Pinpoint the cell where the given text exists, returning its (X, Y) midpoint coordinate. 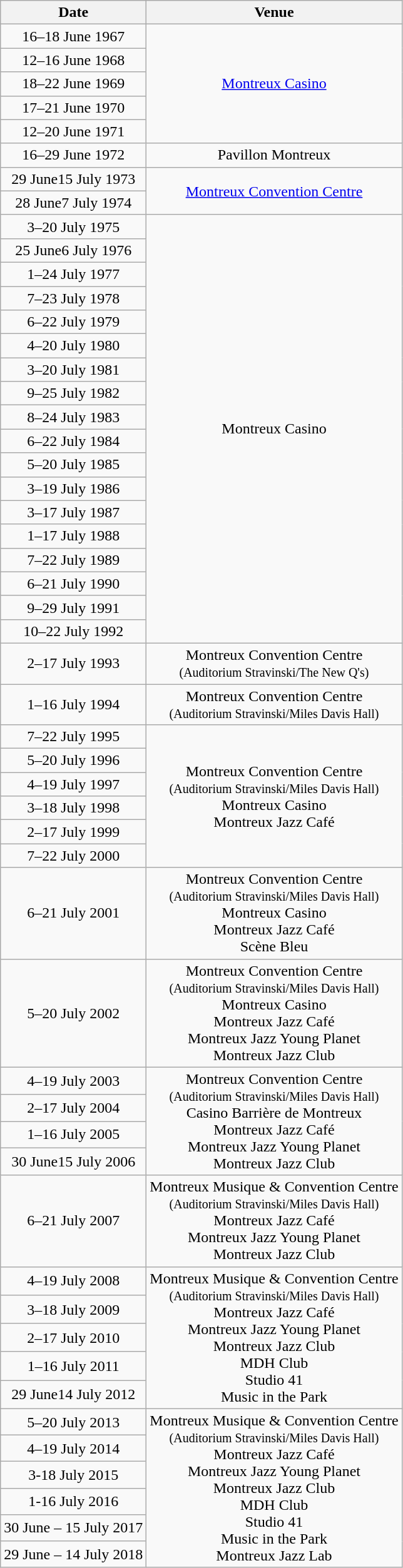
12–20 June 1971 (74, 131)
1–16 July 2011 (74, 1366)
30 June15 July 2006 (74, 1162)
3-18 July 2015 (74, 1475)
2–17 July 1993 (74, 663)
4–19 July 2014 (74, 1449)
6–22 July 1984 (74, 441)
5–20 July 2002 (74, 1013)
2–17 July 1999 (74, 832)
5–20 July 1996 (74, 761)
4–19 July 2008 (74, 1281)
Venue (274, 13)
Montreux Musique & Convention Centre (Auditorium Stravinski/Miles Davis Hall)Montreux Jazz CaféMontreux Jazz Young PlanetMontreux Jazz Club (274, 1221)
7–22 July 1989 (74, 560)
7–23 July 1978 (74, 298)
1-16 July 2016 (74, 1501)
1–16 July 2005 (74, 1135)
9–25 July 1982 (74, 393)
5–20 July 1985 (74, 465)
Date (74, 13)
25 June6 July 1976 (74, 250)
5–20 July 2013 (74, 1422)
6–21 July 2007 (74, 1221)
2–17 July 2010 (74, 1337)
9–29 July 1991 (74, 607)
10–22 July 1992 (74, 631)
3–20 July 1981 (74, 370)
17–21 June 1970 (74, 108)
Montreux Convention Centre (Auditorium Stravinski/Miles Davis Hall)Montreux CasinoMontreux Jazz Café (274, 796)
4–19 July 2003 (74, 1081)
1–16 July 1994 (74, 704)
4–20 July 1980 (74, 346)
2–17 July 2004 (74, 1107)
16–29 June 1972 (74, 155)
30 June – 15 July 2017 (74, 1528)
29 June – 14 July 2018 (74, 1554)
3–20 July 1975 (74, 226)
18–22 June 1969 (74, 84)
4–19 July 1997 (74, 784)
Montreux Convention Centre (Auditorium Stravinski/Miles Davis Hall) (274, 704)
3–18 July 2009 (74, 1310)
Montreux Convention Centre (Auditorium Stravinski/The New Q's) (274, 663)
12–16 June 1968 (74, 60)
7–22 July 2000 (74, 856)
8–24 July 1983 (74, 417)
6–22 July 1979 (74, 322)
Montreux Convention Centre (Auditorium Stravinski/Miles Davis Hall)Montreux CasinoMontreux Jazz CaféMontreux Jazz Young PlanetMontreux Jazz Club (274, 1013)
3–17 July 1987 (74, 512)
Montreux Convention Centre (274, 191)
Montreux Convention Centre (Auditorium Stravinski/Miles Davis Hall)Montreux CasinoMontreux Jazz CaféScène Bleu (274, 913)
29 June14 July 2012 (74, 1395)
1–17 July 1988 (74, 536)
6–21 July 2001 (74, 913)
3–18 July 1998 (74, 808)
16–18 June 1967 (74, 36)
3–19 July 1986 (74, 488)
1–24 July 1977 (74, 274)
6–21 July 1990 (74, 584)
29 June15 July 1973 (74, 179)
7–22 July 1995 (74, 737)
28 June7 July 1974 (74, 203)
Pavillon Montreux (274, 155)
